Locate the cell with the specified text and output its [x, y] center coordinate. 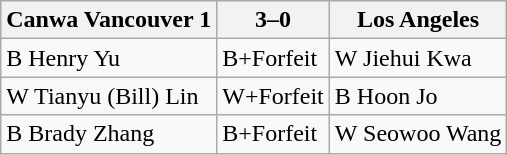
B Hoon Jo [418, 96]
3–0 [274, 20]
Los Angeles [418, 20]
Canwa Vancouver 1 [109, 20]
W Seowoo Wang [418, 134]
B Henry Yu [109, 58]
W Jiehui Kwa [418, 58]
B Brady Zhang [109, 134]
W+Forfeit [274, 96]
W Tianyu (Bill) Lin [109, 96]
